Pinpoint the cell where the given text exists, returning its [x, y] midpoint coordinate. 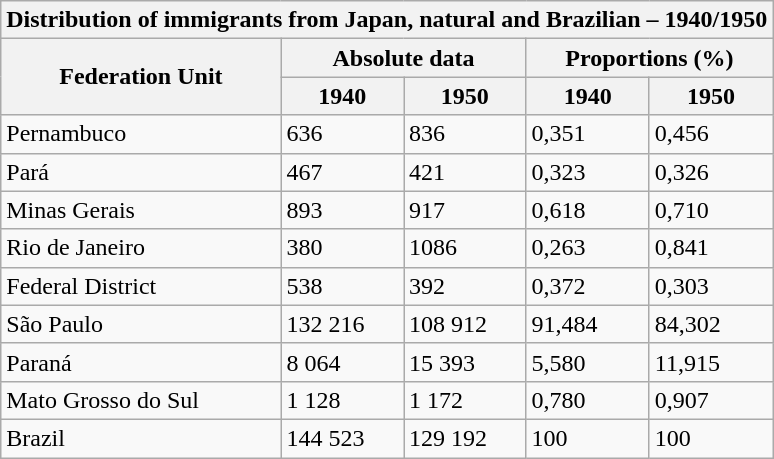
132 216 [342, 324]
Federal District [141, 286]
392 [466, 286]
Brazil [141, 438]
Paraná [141, 362]
636 [342, 134]
144 523 [342, 438]
0,326 [710, 172]
84,302 [710, 324]
São Paulo [141, 324]
917 [466, 210]
380 [342, 248]
8 064 [342, 362]
Distribution of immigrants from Japan, natural and Brazilian – 1940/1950 [387, 20]
Pernambuco [141, 134]
Mato Grosso do Sul [141, 400]
11,915 [710, 362]
129 192 [466, 438]
0,710 [710, 210]
0,303 [710, 286]
108 912 [466, 324]
91,484 [588, 324]
Proportions (%) [650, 58]
15 393 [466, 362]
1 128 [342, 400]
0,907 [710, 400]
0,263 [588, 248]
836 [466, 134]
0,618 [588, 210]
5,580 [588, 362]
0,456 [710, 134]
0,323 [588, 172]
0,372 [588, 286]
Minas Gerais [141, 210]
Pará [141, 172]
1 172 [466, 400]
Federation Unit [141, 77]
Absolute data [404, 58]
893 [342, 210]
0,841 [710, 248]
0,351 [588, 134]
0,780 [588, 400]
421 [466, 172]
Rio de Janeiro [141, 248]
1086 [466, 248]
538 [342, 286]
467 [342, 172]
